For the text-containing cell, return its midpoint in [x, y] coordinate format. 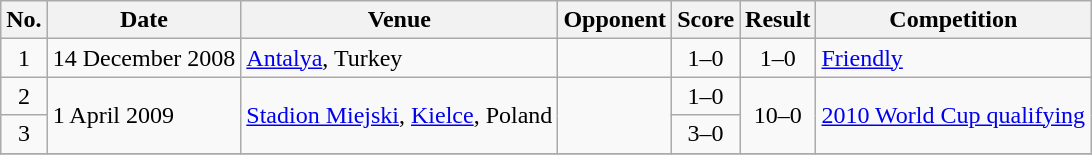
Competition [954, 20]
2 [24, 96]
Friendly [954, 58]
Antalya, Turkey [400, 58]
No. [24, 20]
Opponent [615, 20]
1 April 2009 [144, 115]
1 [24, 58]
Date [144, 20]
10–0 [778, 115]
14 December 2008 [144, 58]
Venue [400, 20]
3 [24, 134]
Score [706, 20]
Result [778, 20]
Stadion Miejski, Kielce, Poland [400, 115]
2010 World Cup qualifying [954, 115]
3–0 [706, 134]
